Identify which cell holds the provided text, then report its [X, Y] central coordinate. 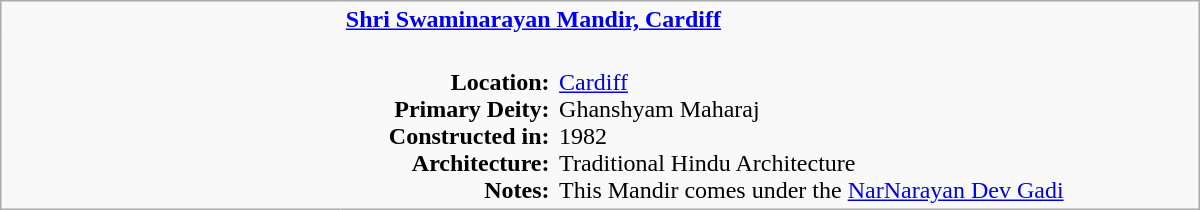
Location:Primary Deity: Constructed in:Architecture:Notes: [448, 123]
Shri Swaminarayan Mandir, Cardiff [770, 20]
Cardiff Ghanshyam Maharaj 1982 Traditional Hindu Architecture This Mandir comes under the NarNarayan Dev Gadi [876, 123]
